Provide the [x, y] coordinate of the cell's center where the given text is located.  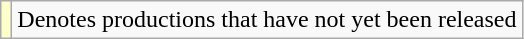
Denotes productions that have not yet been released [267, 20]
